Identify which cell holds the provided text, then report its [x, y] central coordinate. 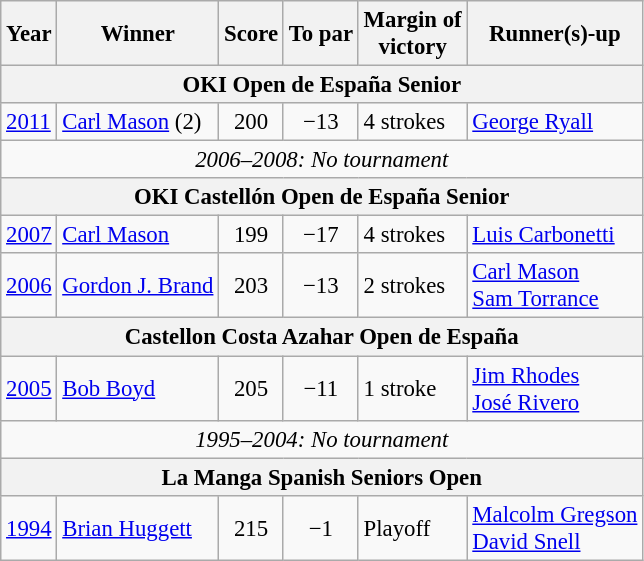
1995–2004: No tournament [322, 439]
2006 [29, 286]
Gordon J. Brand [138, 286]
200 [252, 122]
Luis Carbonetti [555, 235]
1994 [29, 528]
Malcolm Gregson David Snell [555, 528]
1 stroke [412, 388]
205 [252, 388]
−1 [320, 528]
Runner(s)-up [555, 34]
Playoff [412, 528]
2006–2008: No tournament [322, 160]
Castellon Costa Azahar Open de España [322, 337]
OKI Castellón Open de España Senior [322, 197]
Winner [138, 34]
Jim Rhodes José Rivero [555, 388]
−17 [320, 235]
203 [252, 286]
Carl Mason [138, 235]
Carl Mason Sam Torrance [555, 286]
199 [252, 235]
Carl Mason (2) [138, 122]
Brian Huggett [138, 528]
La Manga Spanish Seniors Open [322, 477]
2007 [29, 235]
Score [252, 34]
George Ryall [555, 122]
2 strokes [412, 286]
2005 [29, 388]
OKI Open de España Senior [322, 85]
Bob Boyd [138, 388]
Margin ofvictory [412, 34]
2011 [29, 122]
−11 [320, 388]
To par [320, 34]
Year [29, 34]
215 [252, 528]
